Return [x, y] of the center of cell containing provided text 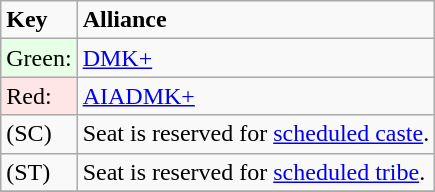
AIADMK+ [256, 96]
Key [39, 20]
Alliance [256, 20]
(SC) [39, 134]
Green: [39, 58]
(ST) [39, 172]
Red: [39, 96]
Seat is reserved for scheduled tribe. [256, 172]
DMK+ [256, 58]
Seat is reserved for scheduled caste. [256, 134]
